Determine the [x, y] coordinate at the center of the cell enclosing the given text.  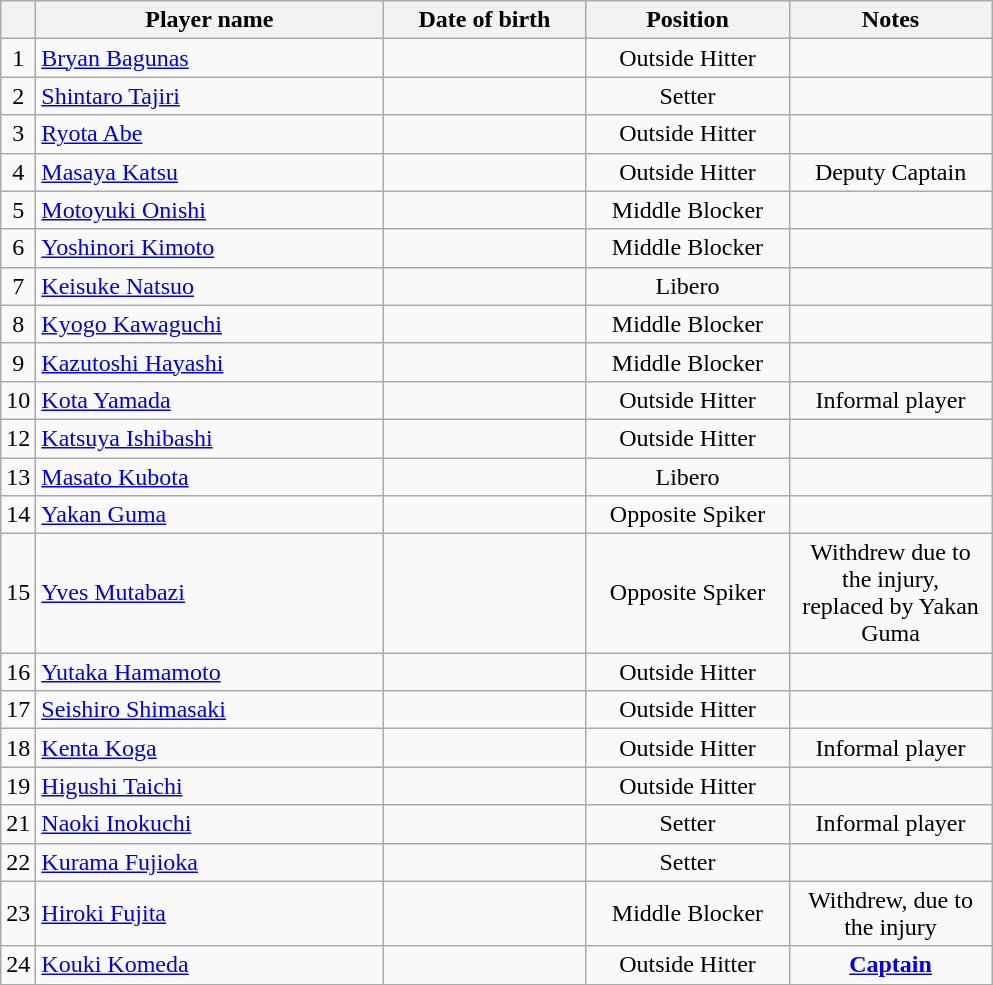
Yakan Guma [210, 515]
17 [18, 710]
14 [18, 515]
22 [18, 862]
12 [18, 438]
Withdrew due to the injury,replaced by Yakan Guma [890, 594]
2 [18, 96]
Kenta Koga [210, 748]
Withdrew, due to the injury [890, 914]
19 [18, 786]
Deputy Captain [890, 172]
Naoki Inokuchi [210, 824]
Ryota Abe [210, 134]
Notes [890, 20]
Captain [890, 965]
Yves Mutabazi [210, 594]
Position [688, 20]
Yutaka Hamamoto [210, 672]
10 [18, 400]
13 [18, 477]
Keisuke Natsuo [210, 286]
Shintaro Tajiri [210, 96]
9 [18, 362]
5 [18, 210]
21 [18, 824]
18 [18, 748]
16 [18, 672]
Yoshinori Kimoto [210, 248]
Katsuya Ishibashi [210, 438]
Seishiro Shimasaki [210, 710]
Bryan Bagunas [210, 58]
Kazutoshi Hayashi [210, 362]
1 [18, 58]
6 [18, 248]
23 [18, 914]
Player name [210, 20]
Masaya Katsu [210, 172]
Hiroki Fujita [210, 914]
7 [18, 286]
24 [18, 965]
8 [18, 324]
4 [18, 172]
Kota Yamada [210, 400]
Higushi Taichi [210, 786]
3 [18, 134]
Masato Kubota [210, 477]
Kouki Komeda [210, 965]
Kurama Fujioka [210, 862]
Kyogo Kawaguchi [210, 324]
15 [18, 594]
Motoyuki Onishi [210, 210]
Date of birth [484, 20]
